Provide the [x, y] coordinate of the cell's center where the given text is located.  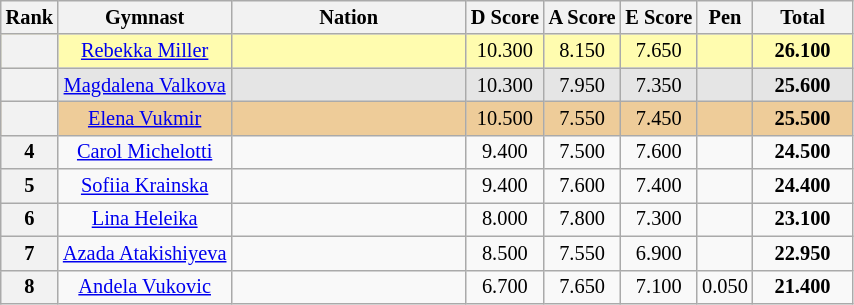
Carol Michelotti [144, 152]
7.950 [582, 85]
Magdalena Valkova [144, 85]
Lina Heleika [144, 219]
8.000 [505, 219]
7.350 [658, 85]
8.500 [505, 253]
Rebekka Miller [144, 51]
7.450 [658, 118]
24.400 [803, 186]
21.400 [803, 287]
7.500 [582, 152]
7 [30, 253]
Gymnast [144, 17]
Elena Vukmir [144, 118]
7.100 [658, 287]
7.300 [658, 219]
25.600 [803, 85]
6 [30, 219]
E Score [658, 17]
5 [30, 186]
0.050 [725, 287]
7.800 [582, 219]
7.400 [658, 186]
8 [30, 287]
4 [30, 152]
Total [803, 17]
Nation [348, 17]
22.950 [803, 253]
23.100 [803, 219]
A Score [582, 17]
10.500 [505, 118]
26.100 [803, 51]
6.700 [505, 287]
24.500 [803, 152]
6.900 [658, 253]
Pen [725, 17]
Rank [30, 17]
Andela Vukovic [144, 287]
8.150 [582, 51]
Sofiia Krainska [144, 186]
D Score [505, 17]
25.500 [803, 118]
Azada Atakishiyeva [144, 253]
